Identify which cell holds the provided text, then report its (x, y) central coordinate. 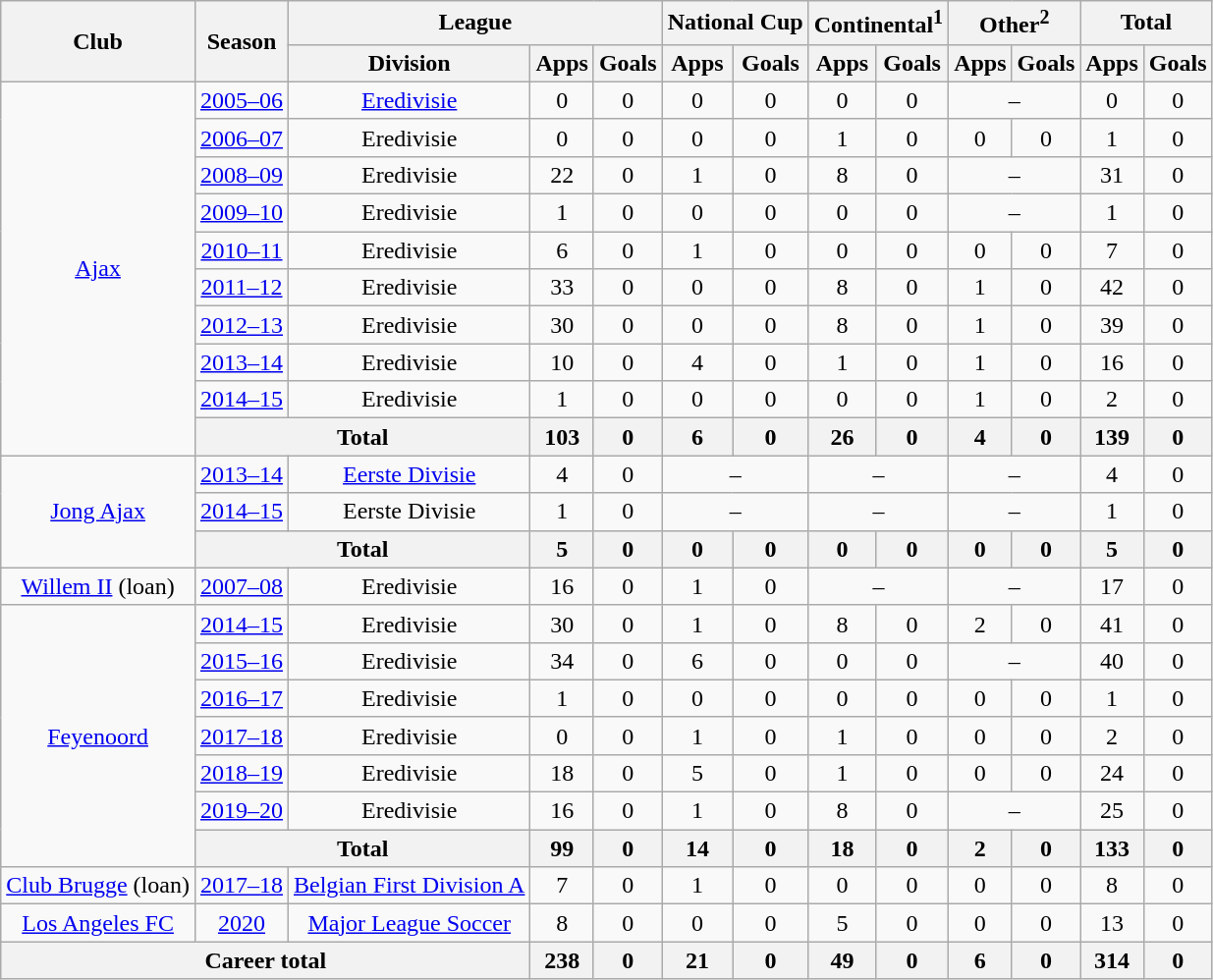
2018–19 (242, 773)
Belgian First Division A (410, 886)
139 (1112, 437)
2010–11 (242, 250)
2008–09 (242, 175)
2007–08 (242, 586)
2016–17 (242, 698)
42 (1112, 288)
39 (1112, 325)
25 (1112, 811)
Club (98, 41)
21 (697, 960)
33 (562, 288)
Los Angeles FC (98, 923)
103 (562, 437)
Career total (265, 960)
238 (562, 960)
314 (1112, 960)
34 (562, 661)
13 (1112, 923)
22 (562, 175)
Season (242, 41)
24 (1112, 773)
2019–20 (242, 811)
26 (842, 437)
Continental1 (878, 24)
2020 (242, 923)
2005–06 (242, 100)
17 (1112, 586)
2015–16 (242, 661)
Jong Ajax (98, 512)
2009–10 (242, 213)
Feyenoord (98, 735)
League (475, 24)
133 (1112, 848)
31 (1112, 175)
2012–13 (242, 325)
Division (410, 63)
National Cup (735, 24)
10 (562, 362)
41 (1112, 624)
2011–12 (242, 288)
Club Brugge (loan) (98, 886)
2006–07 (242, 137)
Willem II (loan) (98, 586)
Ajax (98, 269)
Major League Soccer (410, 923)
Other2 (1015, 24)
49 (842, 960)
99 (562, 848)
40 (1112, 661)
14 (697, 848)
